For the text-containing cell, return its midpoint in (x, y) coordinate format. 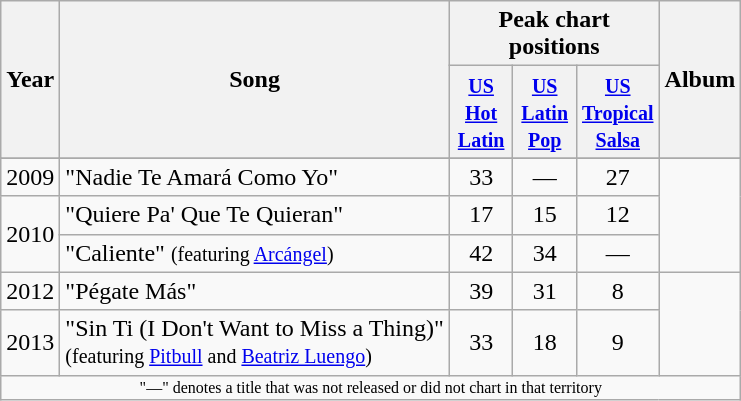
2010 (30, 234)
"Quiere Pa' Que Te Quieran" (255, 215)
Peak chart positions (554, 34)
Album (700, 80)
31 (545, 291)
Year (30, 80)
39 (481, 291)
15 (545, 215)
8 (618, 291)
"Pégate Más" (255, 291)
"Nadie Te Amará Como Yo" (255, 177)
2009 (30, 177)
"—" denotes a title that was not released or did not chart in that territory (371, 387)
34 (545, 253)
12 (618, 215)
2013 (30, 342)
USHotLatin (481, 112)
Song (255, 80)
27 (618, 177)
18 (545, 342)
9 (618, 342)
17 (481, 215)
USTropicalSalsa (618, 112)
42 (481, 253)
"Sin Ti (I Don't Want to Miss a Thing)" (featuring Pitbull and Beatriz Luengo) (255, 342)
"Caliente" (featuring Arcángel) (255, 253)
2012 (30, 291)
USLatinPop (545, 112)
